Search for the cell housing the specified text and yield its (x, y) center coordinate. 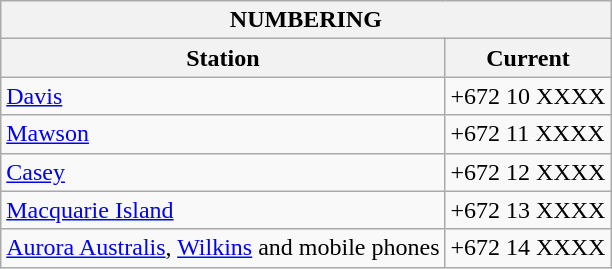
+672 14 XXXX (528, 248)
+672 10 XXXX (528, 96)
+672 13 XXXX (528, 210)
Station (223, 58)
Macquarie Island (223, 210)
Davis (223, 96)
Casey (223, 172)
Mawson (223, 134)
Aurora Australis, Wilkins and mobile phones (223, 248)
Current (528, 58)
+672 11 XXXX (528, 134)
NUMBERING (306, 20)
+672 12 XXXX (528, 172)
